For the text-containing cell, return its midpoint in (X, Y) coordinate format. 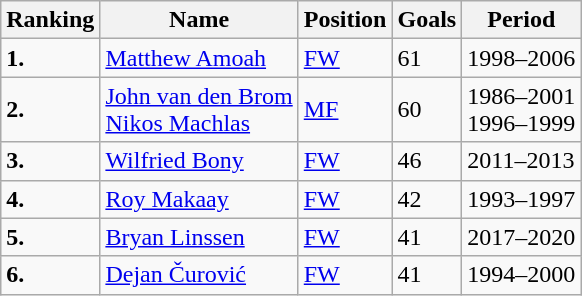
1998–2006 (522, 58)
1994–2000 (522, 275)
Roy Makaay (199, 199)
Goals (427, 20)
4. (50, 199)
61 (427, 58)
John van den Brom Nikos Machlas (199, 110)
2017–2020 (522, 237)
Name (199, 20)
Dejan Čurović (199, 275)
Ranking (50, 20)
1986–20011996–1999 (522, 110)
Position (345, 20)
Period (522, 20)
42 (427, 199)
2. (50, 110)
3. (50, 161)
Bryan Linssen (199, 237)
MF (345, 110)
6. (50, 275)
60 (427, 110)
Wilfried Bony (199, 161)
1. (50, 58)
Matthew Amoah (199, 58)
46 (427, 161)
2011–2013 (522, 161)
1993–1997 (522, 199)
5. (50, 237)
